Find where the given text appears and provide that cell's center as (x, y) coordinate. 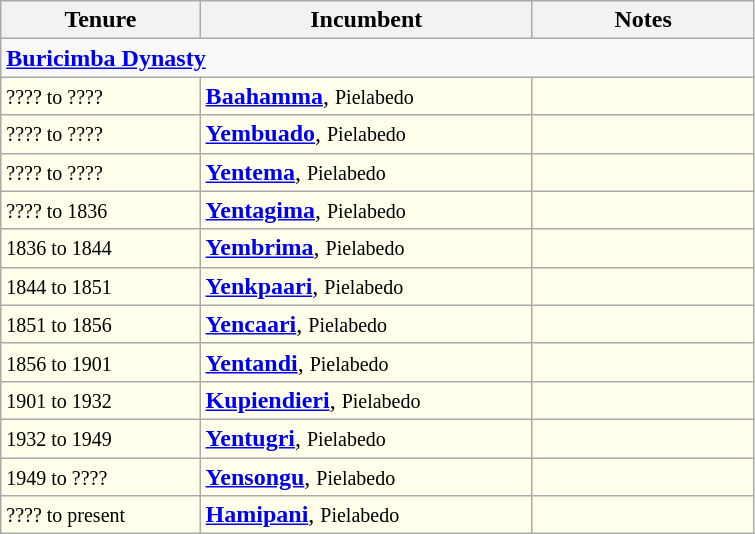
???? to present (100, 515)
Yenkpaari, Pielabedo (366, 286)
1851 to 1856 (100, 324)
Buricimba Dynasty (378, 58)
Notes (643, 20)
Hamipani, Pielabedo (366, 515)
Yentagima, Pielabedo (366, 210)
Yembrima, Pielabedo (366, 248)
Kupiendieri, Pielabedo (366, 400)
Yentugri, Pielabedo (366, 438)
Yentandi, Pielabedo (366, 362)
1856 to 1901 (100, 362)
Yentema, Pielabedo (366, 172)
Incumbent (366, 20)
Tenure (100, 20)
???? to 1836 (100, 210)
1836 to 1844 (100, 248)
Baahamma, Pielabedo (366, 96)
Yencaari, Pielabedo (366, 324)
1844 to 1851 (100, 286)
1949 to ???? (100, 477)
Yensongu, Pielabedo (366, 477)
Yembuado, Pielabedo (366, 134)
1932 to 1949 (100, 438)
1901 to 1932 (100, 400)
